Return (x, y) of the center of cell containing provided text 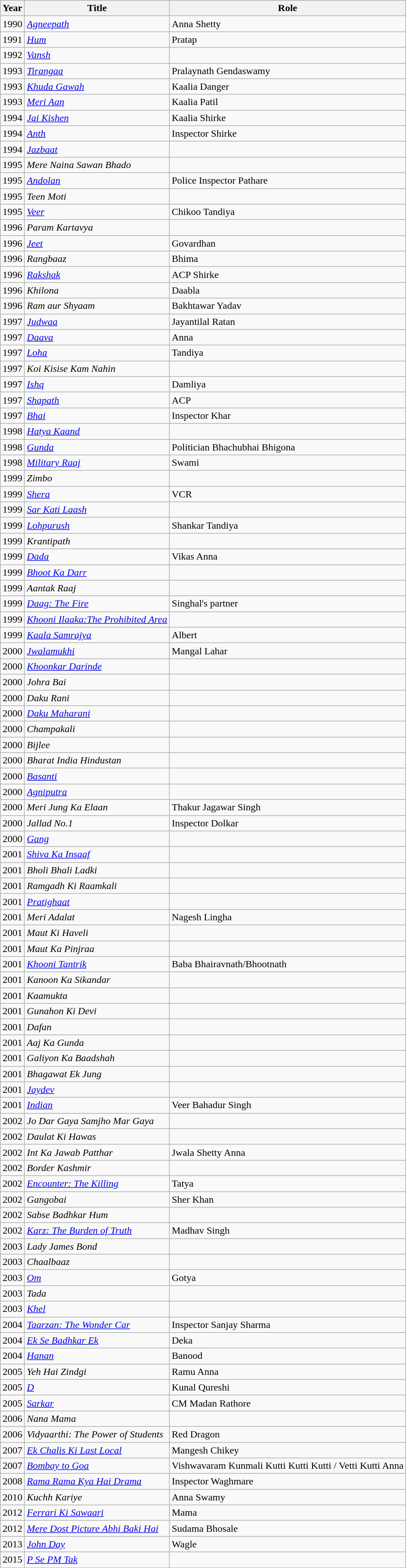
Meri Jung Ka Elaan (97, 807)
Inspector Shirke (288, 133)
Shankar Tandiya (288, 525)
Kuchh Kariye (97, 1497)
Ek Se Badhkar Ek (97, 1340)
Pratighaat (97, 901)
2008 (12, 1482)
Lohpurush (97, 525)
Bhoot Ka Darr (97, 572)
Anna (288, 337)
Vikas Anna (288, 557)
Khoonkar Darinde (97, 666)
Loha (97, 353)
Kunal Qureshi (288, 1387)
Ramgadh Ki Raamkali (97, 886)
Hatya Kaand (97, 431)
Title (97, 8)
Basanti (97, 776)
Bijlee (97, 745)
ACP Shirke (288, 275)
Hanan (97, 1356)
Gunda (97, 447)
P Se PM Tak (97, 1560)
Mangesh Chikey (288, 1450)
Ek Chalis Ki Last Local (97, 1450)
Mere Dost Picture Abhi Baki Hai (97, 1528)
Encounter: The Killing (97, 1183)
Daava (97, 337)
Agniputra (97, 792)
Tandiya (288, 353)
Rangbaaz (97, 259)
Khel (97, 1309)
Shiva Ka Insaaf (97, 854)
Daku Rani (97, 698)
Kanoon Ka Sikandar (97, 980)
Om (97, 1278)
Veer (97, 212)
Ramu Anna (288, 1372)
Meri Aan (97, 102)
Sar Kati Laash (97, 510)
2015 (12, 1560)
Taarzan: The Wonder Car (97, 1325)
Gang (97, 839)
Shapath (97, 400)
CM Madan Rathore (288, 1403)
Bharat India Hindustan (97, 761)
Rama Rama Kya Hai Drama (97, 1482)
Kaalia Shirke (288, 118)
Lady James Bond (97, 1246)
Kaamukta (97, 996)
Meri Adalat (97, 917)
1992 (12, 55)
Teen Moti (97, 196)
Baba Bhairavnath/Bhootnath (288, 964)
Deka (288, 1340)
Singhal's partner (288, 604)
Anna Shetty (288, 24)
Kaalia Danger (288, 86)
Vidyaarthi: The Power of Students (97, 1434)
Jwala Shetty Anna (288, 1152)
VCR (288, 494)
Koi Kisise Kam Nahin (97, 369)
Yeh Hai Zindgi (97, 1372)
Banood (288, 1356)
Kaalia Patil (288, 102)
Year (12, 8)
Jayantilal Ratan (288, 322)
Bakhtawar Yadav (288, 306)
Chikoo Tandiya (288, 212)
Krantipath (97, 541)
Jai Kishen (97, 118)
Pratap (288, 40)
Dada (97, 557)
Gangobai (97, 1199)
Inspector Waghmare (288, 1482)
Int Ka Jawab Patthar (97, 1152)
Daabla (288, 290)
Nagesh Lingha (288, 917)
Aaj Ka Gunda (97, 1043)
Jeet (97, 243)
Nana Mama (97, 1419)
Red Dragon (288, 1434)
Wagle (288, 1544)
Galiyon Ka Baadshah (97, 1058)
Mama (288, 1513)
Inspector Sanjay Sharma (288, 1325)
Gunahon Ki Devi (97, 1011)
Veer Bahadur Singh (288, 1105)
Karz: The Burden of Truth (97, 1231)
Jwalamukhi (97, 651)
ACP (288, 400)
Daku Maharani (97, 714)
Mere Naina Sawan Bhado (97, 165)
Albert (288, 635)
Indian (97, 1105)
Bhai (97, 415)
Tatya (288, 1183)
Aantak Raaj (97, 588)
Dafan (97, 1027)
Maut Ka Pinjraa (97, 948)
Champakali (97, 729)
Tirangaa (97, 71)
Jallad No.1 (97, 823)
Rakshak (97, 275)
Khuda Gawah (97, 86)
Pralaynath Gendaswamy (288, 71)
Damliya (288, 384)
Daulat Ki Hawas (97, 1136)
Military Raaj (97, 463)
Param Kartavya (97, 228)
Maut Ki Haveli (97, 933)
Agneepath (97, 24)
Sabse Badhkar Hum (97, 1215)
Zimbo (97, 478)
Andolan (97, 180)
Bhagawat Ek Jung (97, 1074)
Bhima (288, 259)
Mangal Lahar (288, 651)
Sher Khan (288, 1199)
Judwaa (97, 322)
D (97, 1387)
Politician Bhachubhai Bhigona (288, 447)
Ram aur Shyaam (97, 306)
Vansh (97, 55)
Vishwavaram Kunmali Kutti Kutti Kutti / Vetti Kutti Anna (288, 1466)
Border Kashmir (97, 1168)
Police Inspector Pathare (288, 180)
Kaala Samrajya (97, 635)
Jaydev (97, 1090)
2013 (12, 1544)
1991 (12, 40)
Sarkar (97, 1403)
Govardhan (288, 243)
Tada (97, 1293)
Khooni Tantrik (97, 964)
Anth (97, 133)
John Day (97, 1544)
Thakur Jagawar Singh (288, 807)
Hum (97, 40)
Ferrari Ki Sawaari (97, 1513)
Bholi Bhali Ladki (97, 870)
Johra Bai (97, 682)
Jo Dar Gaya Samjho Mar Gaya (97, 1121)
Madhav Singh (288, 1231)
Daag: The Fire (97, 604)
Anna Swamy (288, 1497)
2010 (12, 1497)
1990 (12, 24)
Chaalbaaz (97, 1262)
Inspector Khar (288, 415)
Inspector Dolkar (288, 823)
Swami (288, 463)
Sudama Bhosale (288, 1528)
Khooni Ilaaka:The Prohibited Area (97, 619)
Role (288, 8)
Khilona (97, 290)
Gotya (288, 1278)
Bombay to Goa (97, 1466)
Jazbaat (97, 149)
Shera (97, 494)
Ishq (97, 384)
